Extract the [X, Y] coordinate from the center of the cell holding the provided text.  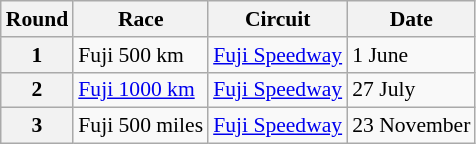
23 November [411, 126]
27 July [411, 90]
Date [411, 19]
1 June [411, 55]
Fuji 500 miles [140, 126]
Fuji 500 km [140, 55]
Round [38, 19]
Race [140, 19]
1 [38, 55]
Fuji 1000 km [140, 90]
Circuit [278, 19]
2 [38, 90]
3 [38, 126]
